Locate the cell with the specified text and output its [X, Y] center coordinate. 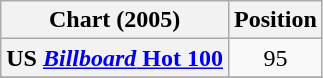
95 [276, 58]
US Billboard Hot 100 [115, 58]
Position [276, 20]
Chart (2005) [115, 20]
